Find where the given text appears and provide that cell's center as (x, y) coordinate. 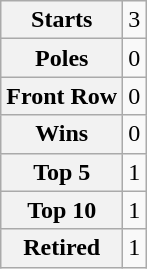
Wins (62, 134)
Top 10 (62, 210)
Front Row (62, 96)
Starts (62, 20)
Top 5 (62, 172)
Poles (62, 58)
Retired (62, 248)
3 (134, 20)
